Provide the (X, Y) coordinate of the cell's center where the given text is located.  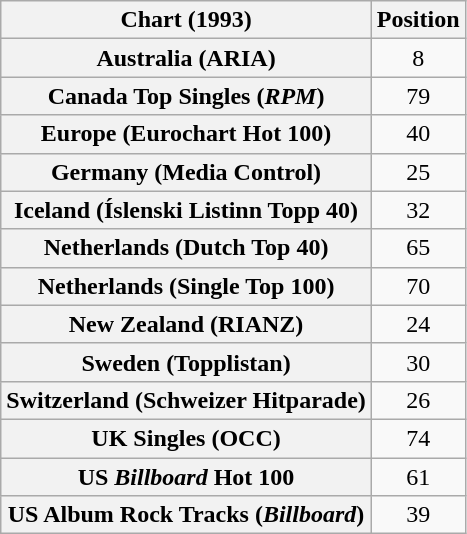
40 (418, 134)
Netherlands (Single Top 100) (186, 286)
Netherlands (Dutch Top 40) (186, 248)
25 (418, 172)
Germany (Media Control) (186, 172)
74 (418, 438)
70 (418, 286)
UK Singles (OCC) (186, 438)
30 (418, 362)
8 (418, 58)
Iceland (Íslenski Listinn Topp 40) (186, 210)
Chart (1993) (186, 20)
US Billboard Hot 100 (186, 477)
61 (418, 477)
Europe (Eurochart Hot 100) (186, 134)
39 (418, 515)
US Album Rock Tracks (Billboard) (186, 515)
65 (418, 248)
Sweden (Topplistan) (186, 362)
Position (418, 20)
26 (418, 400)
79 (418, 96)
Switzerland (Schweizer Hitparade) (186, 400)
Australia (ARIA) (186, 58)
New Zealand (RIANZ) (186, 324)
32 (418, 210)
Canada Top Singles (RPM) (186, 96)
24 (418, 324)
